Extract the [x, y] coordinate from the center of the cell holding the provided text.  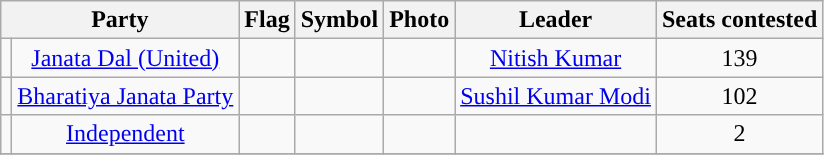
Flag [267, 20]
Nitish Kumar [556, 58]
2 [739, 134]
102 [739, 96]
Janata Dal (United) [126, 58]
Bharatiya Janata Party [126, 96]
Leader [556, 20]
139 [739, 58]
Party [120, 20]
Independent [126, 134]
Seats contested [739, 20]
Photo [420, 20]
Symbol [339, 20]
Sushil Kumar Modi [556, 96]
